Provide the (X, Y) coordinate of the cell's center where the given text is located.  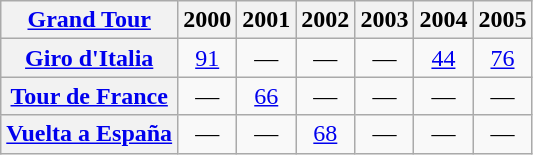
Vuelta a España (90, 134)
2003 (384, 20)
2000 (208, 20)
2002 (326, 20)
Grand Tour (90, 20)
2005 (502, 20)
68 (326, 134)
66 (266, 96)
Tour de France (90, 96)
91 (208, 58)
2004 (444, 20)
Giro d'Italia (90, 58)
76 (502, 58)
44 (444, 58)
2001 (266, 20)
